Locate the cell with the specified text and output its (x, y) center coordinate. 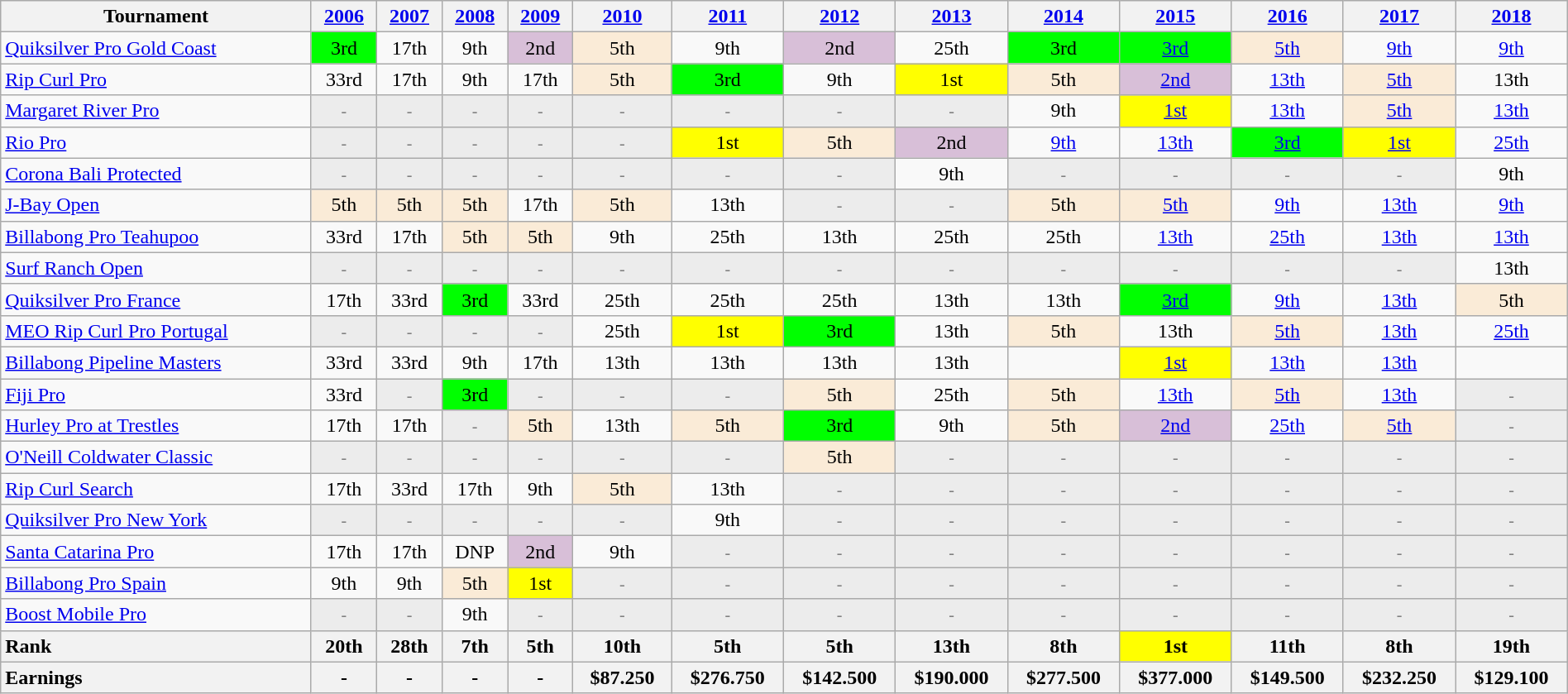
28th (409, 646)
Billabong Pipeline Masters (156, 362)
$276.750 (728, 677)
2017 (1399, 17)
Quiksilver Pro New York (156, 520)
Fiji Pro (156, 395)
Quiksilver Pro Gold Coast (156, 48)
2006 (344, 17)
Surf Ranch Open (156, 268)
Earnings (156, 677)
Rio Pro (156, 142)
2010 (622, 17)
19th (1512, 646)
$142.500 (839, 677)
Tournament (156, 17)
20th (344, 646)
J-Bay Open (156, 205)
Boost Mobile Pro (156, 615)
11th (1287, 646)
$232.250 (1399, 677)
7th (475, 646)
2014 (1064, 17)
2015 (1176, 17)
Billabong Pro Spain (156, 583)
2018 (1512, 17)
Billabong Pro Teahupoo (156, 237)
2008 (475, 17)
Rank (156, 646)
$277.500 (1064, 677)
O'Neill Coldwater Classic (156, 457)
Rip Curl Search (156, 489)
2013 (951, 17)
2016 (1287, 17)
2009 (541, 17)
10th (622, 646)
$190.000 (951, 677)
$149.500 (1287, 677)
2012 (839, 17)
Corona Bali Protected (156, 174)
$129.100 (1512, 677)
$377.000 (1176, 677)
DNP (475, 552)
MEO Rip Curl Pro Portugal (156, 331)
Santa Catarina Pro (156, 552)
Quiksilver Pro France (156, 299)
Margaret River Pro (156, 111)
2011 (728, 17)
Hurley Pro at Trestles (156, 426)
$87.250 (622, 677)
Rip Curl Pro (156, 79)
2007 (409, 17)
